Search for the cell housing the specified text and yield its (X, Y) center coordinate. 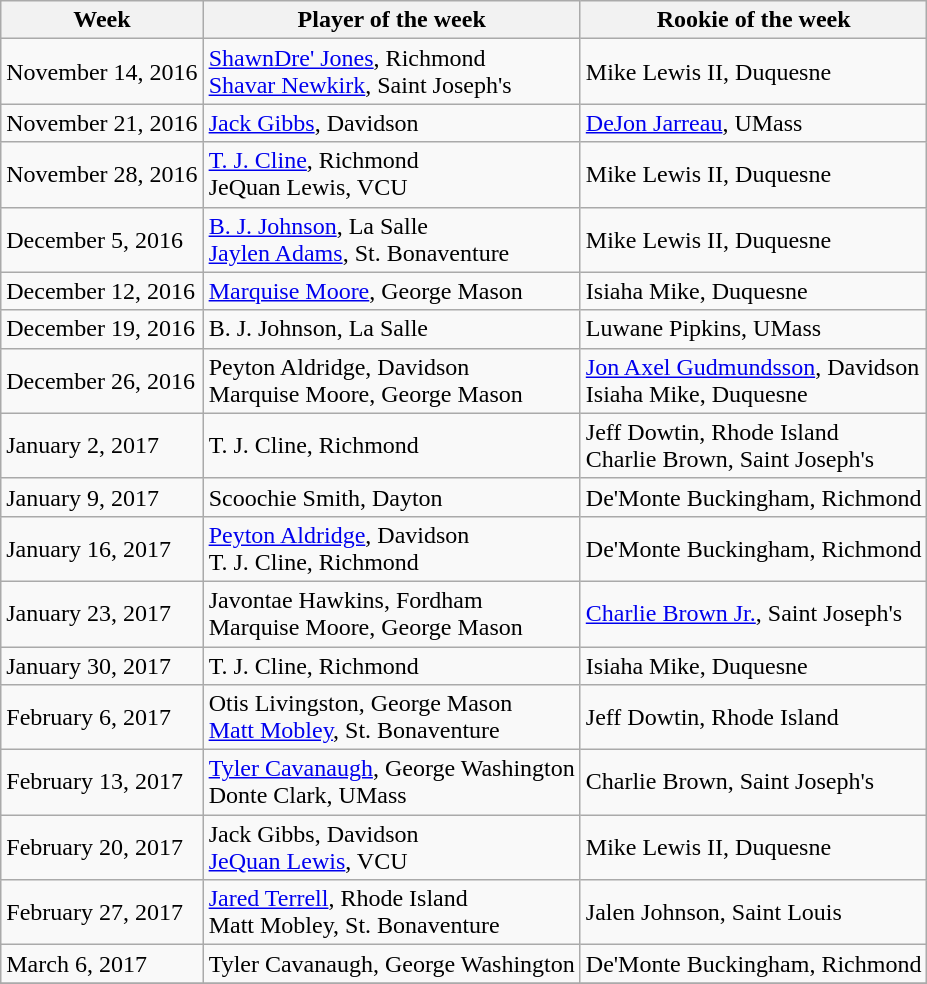
Marquise Moore, George Mason (392, 291)
December 26, 2016 (102, 380)
Charlie Brown, Saint Joseph's (754, 782)
B. J. Johnson, La Salle Jaylen Adams, St. Bonaventure (392, 240)
Rookie of the week (754, 20)
Otis Livingston, George MasonMatt Mobley, St. Bonaventure (392, 718)
January 23, 2017 (102, 614)
B. J. Johnson, La Salle (392, 329)
December 12, 2016 (102, 291)
Tyler Cavanaugh, George WashingtonDonte Clark, UMass (392, 782)
Jack Gibbs, DavidsonJeQuan Lewis, VCU (392, 848)
November 28, 2016 (102, 174)
February 20, 2017 (102, 848)
T. J. Cline, RichmondJeQuan Lewis, VCU (392, 174)
Charlie Brown Jr., Saint Joseph's (754, 614)
December 5, 2016 (102, 240)
November 14, 2016 (102, 72)
March 6, 2017 (102, 964)
Jack Gibbs, Davidson (392, 123)
January 30, 2017 (102, 665)
Jared Terrell, Rhode IslandMatt Mobley, St. Bonaventure (392, 912)
January 9, 2017 (102, 497)
January 16, 2017 (102, 548)
Jeff Dowtin, Rhode Island (754, 718)
February 6, 2017 (102, 718)
February 27, 2017 (102, 912)
Jalen Johnson, Saint Louis (754, 912)
ShawnDre' Jones, RichmondShavar Newkirk, Saint Joseph's (392, 72)
Luwane Pipkins, UMass (754, 329)
Scoochie Smith, Dayton (392, 497)
Week (102, 20)
January 2, 2017 (102, 446)
Jeff Dowtin, Rhode IslandCharlie Brown, Saint Joseph's (754, 446)
Peyton Aldridge, DavidsonT. J. Cline, Richmond (392, 548)
DeJon Jarreau, UMass (754, 123)
Player of the week (392, 20)
December 19, 2016 (102, 329)
Tyler Cavanaugh, George Washington (392, 964)
Jon Axel Gudmundsson, DavidsonIsiaha Mike, Duquesne (754, 380)
Peyton Aldridge, DavidsonMarquise Moore, George Mason (392, 380)
November 21, 2016 (102, 123)
Javontae Hawkins, FordhamMarquise Moore, George Mason (392, 614)
February 13, 2017 (102, 782)
